For the text-containing cell, return its midpoint in (x, y) coordinate format. 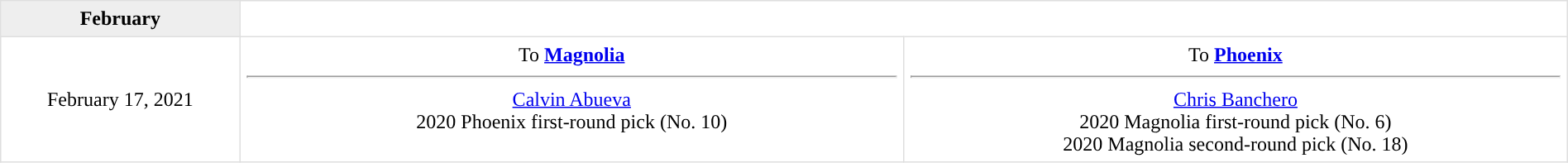
February 17, 2021 (121, 99)
To PhoenixChris Banchero2020 Magnolia first-round pick (No. 6)2020 Magnolia second-round pick (No. 18) (1236, 99)
February (121, 19)
To MagnoliaCalvin Abueva2020 Phoenix first-round pick (No. 10) (572, 99)
